Return the [x, y] coordinate for the center point of the cell that contains the specified text.  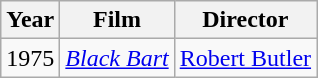
Director [245, 20]
Black Bart [117, 58]
Robert Butler [245, 58]
Year [30, 20]
1975 [30, 58]
Film [117, 20]
